Find where the given text appears and provide that cell's center as (X, Y) coordinate. 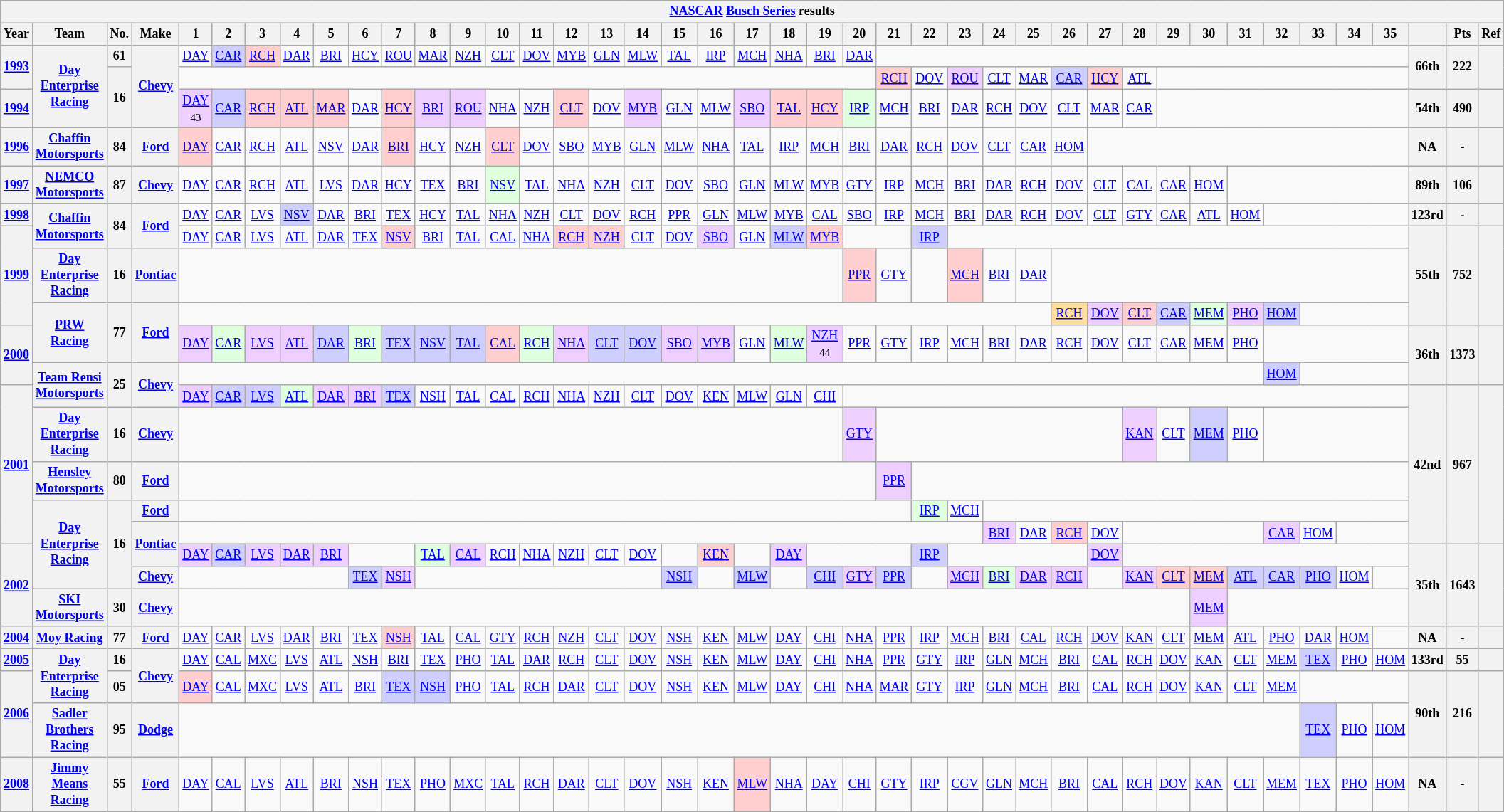
2002 (17, 585)
Pts (1462, 34)
10 (503, 34)
36th (1427, 354)
Team Rensi Motorsports (70, 385)
20 (860, 34)
13 (607, 34)
752 (1462, 276)
Dodge (155, 730)
133rd (1427, 660)
89th (1427, 185)
No. (120, 34)
Moy Racing (70, 638)
PRW Racing (70, 333)
1 (196, 34)
9 (468, 34)
24 (999, 34)
6 (366, 34)
2006 (17, 715)
17 (752, 34)
19 (825, 34)
55th (1427, 276)
80 (120, 480)
2005 (17, 660)
106 (1462, 185)
12 (572, 34)
35th (1427, 585)
11 (537, 34)
216 (1462, 715)
21 (894, 34)
15 (679, 34)
32 (1282, 34)
1996 (17, 147)
31 (1246, 34)
1643 (1462, 585)
2001 (17, 464)
2004 (17, 638)
1998 (17, 215)
5 (331, 34)
05 (120, 687)
Year (17, 34)
Ref (1491, 34)
123rd (1427, 215)
27 (1105, 34)
222 (1462, 67)
1993 (17, 67)
NZH44 (825, 344)
18 (789, 34)
Team (70, 34)
95 (120, 730)
967 (1462, 464)
Hensley Motorsports (70, 480)
2 (228, 34)
1999 (17, 276)
NEMCO Motorsports (70, 185)
61 (120, 56)
90th (1427, 715)
54th (1427, 108)
1373 (1462, 354)
1997 (17, 185)
2008 (17, 784)
87 (120, 185)
Make (155, 34)
4 (296, 34)
7 (399, 34)
33 (1318, 34)
CGV (965, 784)
26 (1069, 34)
34 (1354, 34)
3 (263, 34)
23 (965, 34)
14 (642, 34)
29 (1174, 34)
42nd (1427, 464)
1994 (17, 108)
490 (1462, 108)
NASCAR Busch Series results (752, 11)
DAY43 (196, 108)
8 (433, 34)
28 (1140, 34)
22 (930, 34)
Sadler Brothers Racing (70, 730)
35 (1391, 34)
Jimmy Means Racing (70, 784)
66th (1427, 67)
SKI Motorsports (70, 608)
2000 (17, 354)
